Detect which cell encompasses the target text, then output its [X, Y] center coordinate. 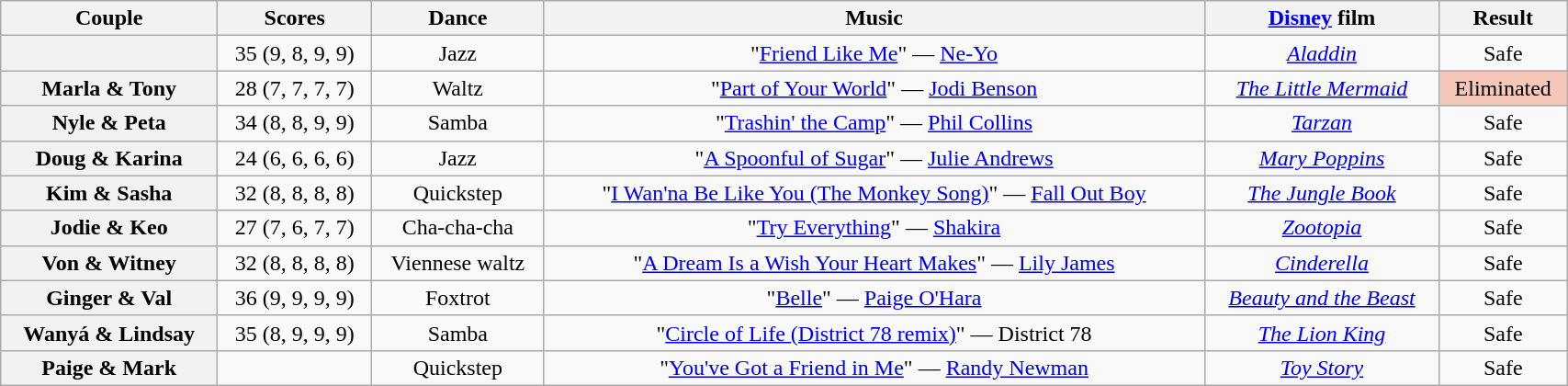
24 (6, 6, 6, 6) [295, 158]
"I Wan'na Be Like You (The Monkey Song)" — Fall Out Boy [874, 193]
The Little Mermaid [1322, 88]
Dance [457, 18]
Disney film [1322, 18]
35 (8, 9, 9, 9) [295, 333]
Beauty and the Beast [1322, 298]
Marla & Tony [109, 88]
Kim & Sasha [109, 193]
34 (8, 8, 9, 9) [295, 123]
Scores [295, 18]
"Circle of Life (District 78 remix)" — District 78 [874, 333]
Von & Witney [109, 263]
Nyle & Peta [109, 123]
Zootopia [1322, 228]
Cinderella [1322, 263]
"Part of Your World" — Jodi Benson [874, 88]
28 (7, 7, 7, 7) [295, 88]
27 (7, 6, 7, 7) [295, 228]
"Friend Like Me" — Ne-Yo [874, 53]
"Trashin' the Camp" — Phil Collins [874, 123]
"A Spoonful of Sugar" — Julie Andrews [874, 158]
36 (9, 9, 9, 9) [295, 298]
Doug & Karina [109, 158]
Tarzan [1322, 123]
Couple [109, 18]
Viennese waltz [457, 263]
Cha-cha-cha [457, 228]
The Jungle Book [1322, 193]
"You've Got a Friend in Me" — Randy Newman [874, 368]
"Try Everything" — Shakira [874, 228]
Ginger & Val [109, 298]
Wanyá & Lindsay [109, 333]
Music [874, 18]
35 (9, 8, 9, 9) [295, 53]
Result [1503, 18]
"A Dream Is a Wish Your Heart Makes" — Lily James [874, 263]
Foxtrot [457, 298]
Eliminated [1503, 88]
Jodie & Keo [109, 228]
Toy Story [1322, 368]
The Lion King [1322, 333]
Aladdin [1322, 53]
Waltz [457, 88]
Paige & Mark [109, 368]
"Belle" — Paige O'Hara [874, 298]
Mary Poppins [1322, 158]
